Return the [X, Y] coordinate for the center point of the cell that contains the specified text.  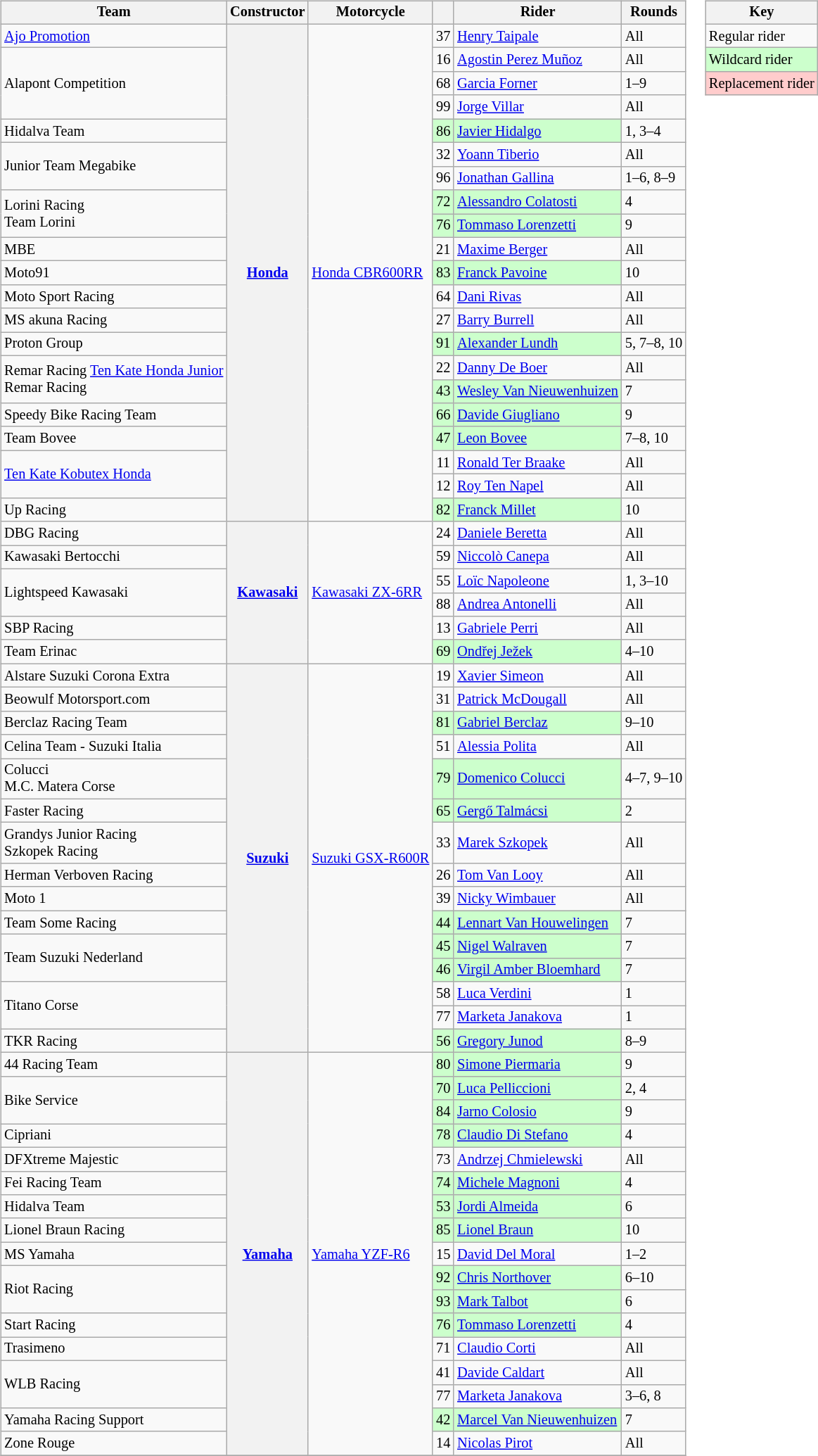
26 [443, 875]
43 [443, 391]
46 [443, 970]
MS akuna Racing [114, 320]
Trasimeno [114, 1349]
Alessandro Colatosti [537, 202]
2, 4 [654, 1089]
5, 7–8, 10 [654, 344]
1, 3–4 [654, 131]
Team Suzuki Nederland [114, 958]
Barry Burrell [537, 320]
Motorcycle [370, 13]
21 [443, 249]
73 [443, 1159]
Yoann Tiberio [537, 155]
16 [443, 60]
Marcel Van Nieuwenhuizen [537, 1420]
53 [443, 1207]
Lightspeed Kawasaki [114, 593]
74 [443, 1183]
1, 3–10 [654, 581]
Wildcard rider [762, 60]
45 [443, 947]
Alstare Suzuki Corona Extra [114, 676]
2 [654, 811]
ColucciM.C. Matera Corse [114, 779]
Agostin Perez Muñoz [537, 60]
Leon Bovee [537, 438]
8–9 [654, 1041]
Chris Northover [537, 1278]
Faster Racing [114, 811]
24 [443, 533]
Gabriel Berclaz [537, 723]
Rider [537, 13]
91 [443, 344]
Cipriani [114, 1136]
Ronald Ter Braake [537, 462]
Wesley Van Nieuwenhuizen [537, 391]
SBP Racing [114, 628]
Franck Millet [537, 509]
Start Racing [114, 1325]
Nicolas Pirot [537, 1443]
92 [443, 1278]
3–6, 8 [654, 1396]
WLB Racing [114, 1384]
55 [443, 581]
Nigel Walraven [537, 947]
Team Erinac [114, 652]
Franck Pavoine [537, 273]
Ajo Promotion [114, 36]
Gregory Junod [537, 1041]
Jonathan Gallina [537, 178]
39 [443, 899]
Zone Rouge [114, 1443]
Davide Caldart [537, 1372]
Patrick McDougall [537, 699]
DFXtreme Majestic [114, 1159]
Kawasaki [267, 593]
Team Some Racing [114, 923]
12 [443, 486]
TKR Racing [114, 1041]
Suzuki GSX-R600R [370, 859]
Lennart Van Houwelingen [537, 923]
Speedy Bike Racing Team [114, 415]
44 Racing Team [114, 1065]
56 [443, 1041]
Gergő Talmácsi [537, 811]
Team [114, 13]
Marek Szkopek [537, 843]
44 [443, 923]
Beowulf Motorsport.com [114, 699]
70 [443, 1089]
96 [443, 178]
22 [443, 367]
42 [443, 1420]
33 [443, 843]
11 [443, 462]
86 [443, 131]
32 [443, 155]
80 [443, 1065]
Honda [267, 273]
Yamaha Racing Support [114, 1420]
47 [443, 438]
37 [443, 36]
Bike Service [114, 1101]
Team Bovee [114, 438]
71 [443, 1349]
Maxime Berger [537, 249]
27 [443, 320]
Luca Pelliccioni [537, 1089]
Luca Verdini [537, 994]
Up Racing [114, 509]
99 [443, 107]
Javier Hidalgo [537, 131]
Herman Verboven Racing [114, 875]
MBE [114, 249]
85 [443, 1230]
Yamaha YZF-R6 [370, 1254]
41 [443, 1372]
Tom Van Looy [537, 875]
Proton Group [114, 344]
83 [443, 273]
Suzuki [267, 859]
Lorini RacingTeam Lorini [114, 214]
1–2 [654, 1254]
Alessia Polita [537, 747]
15 [443, 1254]
Michele Magnoni [537, 1183]
65 [443, 811]
Moto 1 [114, 899]
Nicky Wimbauer [537, 899]
Andrea Antonelli [537, 604]
Niccolò Canepa [537, 557]
Claudio Di Stefano [537, 1136]
79 [443, 779]
Roy Ten Napel [537, 486]
Ondřej Ježek [537, 652]
Celina Team - Suzuki Italia [114, 747]
72 [443, 202]
Lionel Braun Racing [114, 1230]
Ten Kate Kobutex Honda [114, 474]
Fei Racing Team [114, 1183]
Kawasaki ZX-6RR [370, 593]
64 [443, 297]
Remar Racing Ten Kate Honda JuniorRemar Racing [114, 379]
Davide Giugliano [537, 415]
Key [762, 13]
Alexander Lundh [537, 344]
Riot Racing [114, 1289]
Junior Team Megabike [114, 166]
Claudio Corti [537, 1349]
69 [443, 652]
7–8, 10 [654, 438]
Henry Taipale [537, 36]
68 [443, 84]
Domenico Colucci [537, 779]
9–10 [654, 723]
Constructor [267, 13]
1–6, 8–9 [654, 178]
Lionel Braun [537, 1230]
66 [443, 415]
Alapont Competition [114, 83]
Titano Corse [114, 1005]
Rounds [654, 13]
78 [443, 1136]
Jorge Villar [537, 107]
6–10 [654, 1278]
58 [443, 994]
82 [443, 509]
4–7, 9–10 [654, 779]
Replacement rider [762, 84]
59 [443, 557]
Yamaha [267, 1254]
84 [443, 1112]
13 [443, 628]
MS Yamaha [114, 1254]
81 [443, 723]
Loïc Napoleone [537, 581]
Moto Sport Racing [114, 297]
Grandys Junior RacingSzkopek Racing [114, 843]
Andrzej Chmielewski [537, 1159]
51 [443, 747]
Dani Rivas [537, 297]
Kawasaki Bertocchi [114, 557]
Xavier Simeon [537, 676]
4–10 [654, 652]
DBG Racing [114, 533]
93 [443, 1301]
Simone Piermaria [537, 1065]
1–9 [654, 84]
Moto91 [114, 273]
88 [443, 604]
Regular rider [762, 36]
Jordi Almeida [537, 1207]
Jarno Colosio [537, 1112]
Honda CBR600RR [370, 273]
Danny De Boer [537, 367]
14 [443, 1443]
Virgil Amber Bloemhard [537, 970]
David Del Moral [537, 1254]
Berclaz Racing Team [114, 723]
Garcia Forner [537, 84]
31 [443, 699]
19 [443, 676]
Gabriele Perri [537, 628]
Mark Talbot [537, 1301]
Daniele Beretta [537, 533]
